Identify which cell holds the provided text, then report its (X, Y) central coordinate. 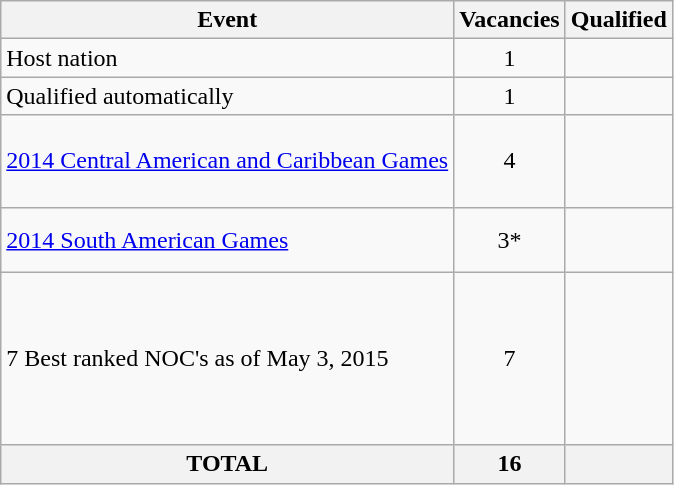
16 (510, 464)
4 (510, 161)
Vacancies (510, 20)
Qualified automatically (228, 96)
2014 South American Games (228, 240)
Qualified (618, 20)
TOTAL (228, 464)
7 (510, 358)
7 Best ranked NOC's as of May 3, 2015 (228, 358)
Host nation (228, 58)
3* (510, 240)
Event (228, 20)
2014 Central American and Caribbean Games (228, 161)
